Detect which cell encompasses the target text, then output its [x, y] center coordinate. 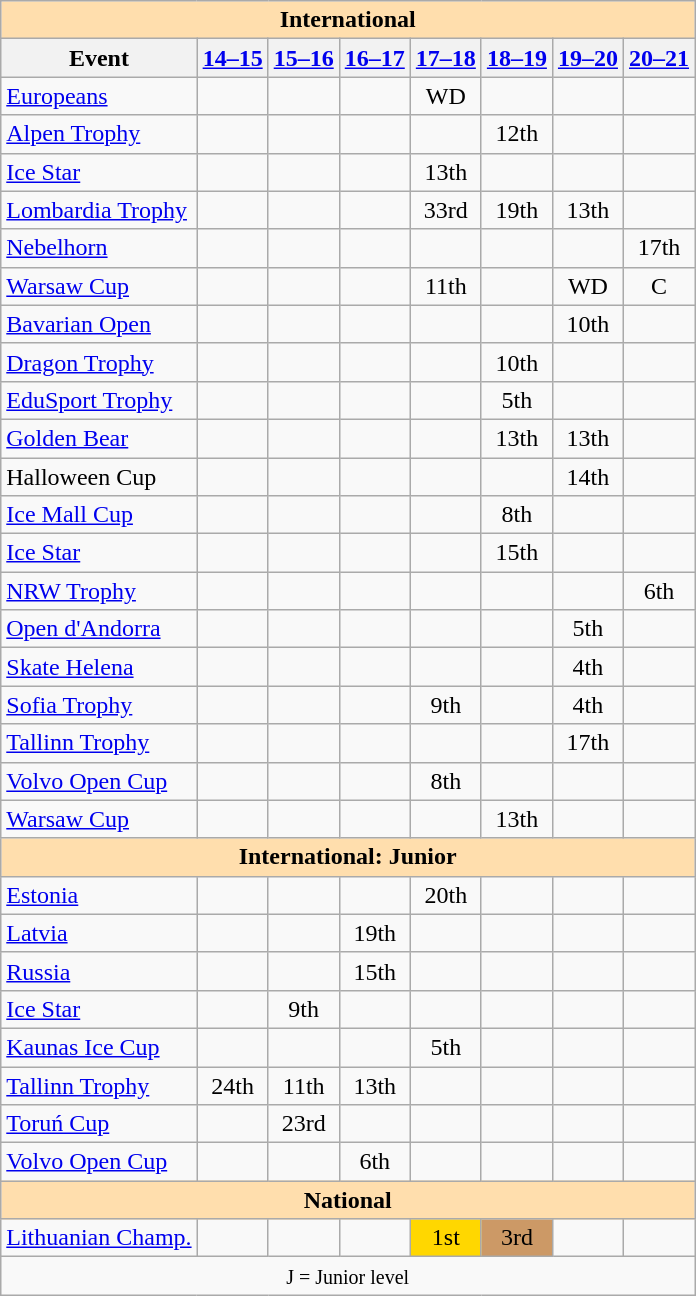
20–21 [658, 58]
Lithuanian Champ. [99, 1238]
1st [446, 1238]
C [658, 286]
EduSport Trophy [99, 400]
24th [232, 1085]
Halloween Cup [99, 477]
12th [516, 134]
Dragon Trophy [99, 362]
14th [588, 477]
19–20 [588, 58]
17–18 [446, 58]
NRW Trophy [99, 591]
Latvia [99, 933]
Lombardia Trophy [99, 210]
Open d'Andorra [99, 629]
Bavarian Open [99, 324]
Alpen Trophy [99, 134]
3rd [516, 1238]
Europeans [99, 96]
Toruń Cup [99, 1124]
33rd [446, 210]
Golden Bear [99, 438]
Kaunas Ice Cup [99, 1047]
International [348, 20]
Nebelhorn [99, 248]
Russia [99, 971]
14–15 [232, 58]
15–16 [304, 58]
National [348, 1200]
Sofia Trophy [99, 705]
Ice Mall Cup [99, 515]
Event [99, 58]
20th [446, 895]
Estonia [99, 895]
18–19 [516, 58]
16–17 [374, 58]
Skate Helena [99, 667]
23rd [304, 1124]
J = Junior level [348, 1276]
International: Junior [348, 857]
